Scan for the cell matching the given text and deliver its (x, y) coordinate at center. 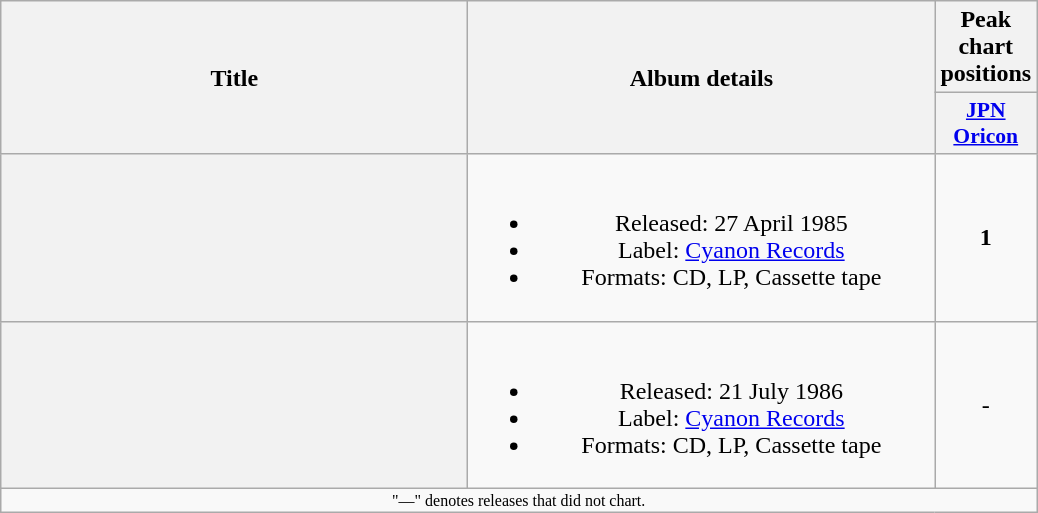
JPNOricon (986, 124)
Released: 27 April 1985Label: Cyanon RecordsFormats: CD, LP, Cassette tape (702, 238)
Peakchartpositions (986, 47)
Title (234, 78)
- (986, 404)
Released: 21 July 1986Label: Cyanon RecordsFormats: CD, LP, Cassette tape (702, 404)
1 (986, 238)
"—" denotes releases that did not chart. (519, 500)
Album details (702, 78)
